Return the (x, y) coordinate for the center point of the cell that contains the specified text.  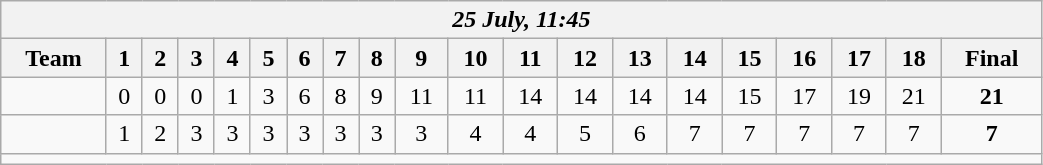
18 (914, 58)
16 (804, 58)
10 (476, 58)
12 (586, 58)
25 July, 11:45 (522, 20)
Team (54, 58)
Final (992, 58)
19 (860, 96)
13 (640, 58)
